Identify which cell holds the provided text, then report its [x, y] central coordinate. 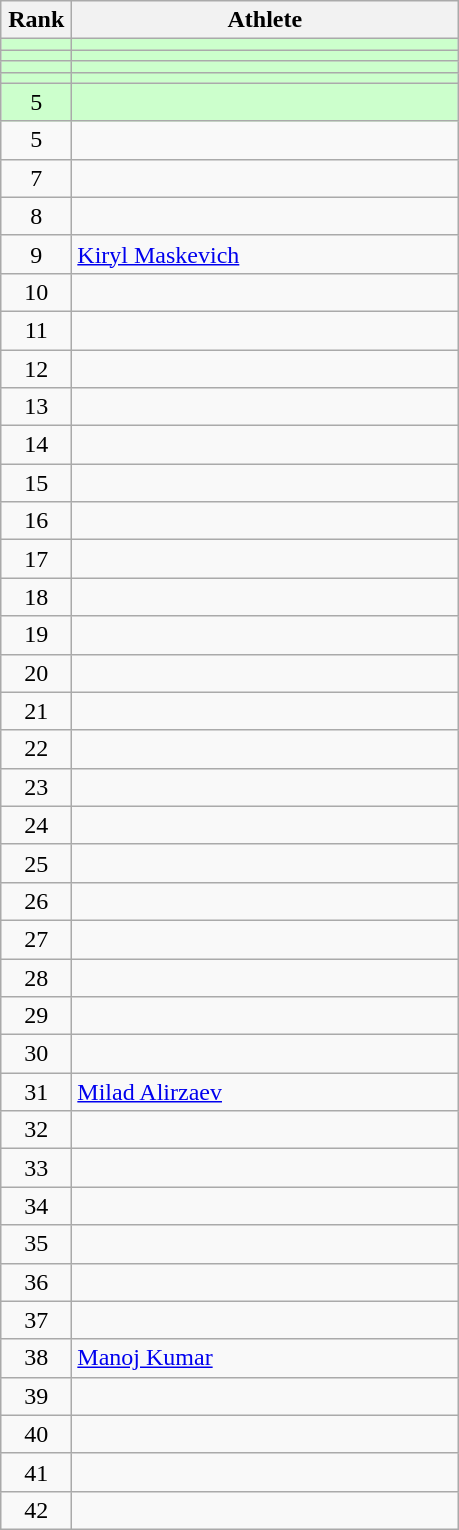
27 [36, 939]
40 [36, 1434]
Athlete [265, 20]
39 [36, 1396]
21 [36, 711]
20 [36, 673]
35 [36, 1244]
17 [36, 559]
16 [36, 521]
33 [36, 1168]
Rank [36, 20]
8 [36, 216]
31 [36, 1092]
9 [36, 254]
24 [36, 825]
22 [36, 749]
18 [36, 597]
11 [36, 330]
Milad Alirzaev [265, 1092]
42 [36, 1510]
Manoj Kumar [265, 1358]
32 [36, 1130]
28 [36, 977]
41 [36, 1472]
7 [36, 178]
Kiryl Maskevich [265, 254]
37 [36, 1320]
23 [36, 787]
13 [36, 407]
36 [36, 1282]
34 [36, 1206]
19 [36, 635]
12 [36, 369]
30 [36, 1054]
14 [36, 445]
29 [36, 1016]
26 [36, 901]
10 [36, 292]
25 [36, 863]
38 [36, 1358]
15 [36, 483]
